From the cell containing the given text, extract its center point as [X, Y] coordinate. 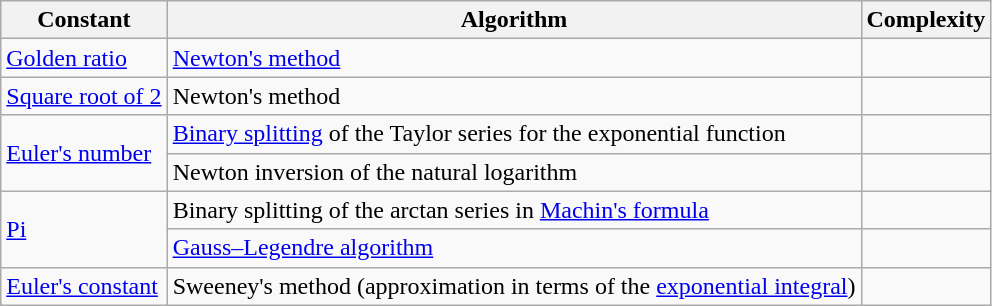
Gauss–Legendre algorithm [514, 248]
Golden ratio [84, 58]
Square root of 2 [84, 96]
Pi [84, 229]
Constant [84, 20]
Binary splitting of the Taylor series for the exponential function [514, 134]
Euler's constant [84, 286]
Complexity [926, 20]
Euler's number [84, 153]
Newton inversion of the natural logarithm [514, 172]
Binary splitting of the arctan series in Machin's formula [514, 210]
Algorithm [514, 20]
Sweeney's method (approximation in terms of the exponential integral) [514, 286]
